Capture the cell that displays the provided text and extract its [X, Y] central coordinate. 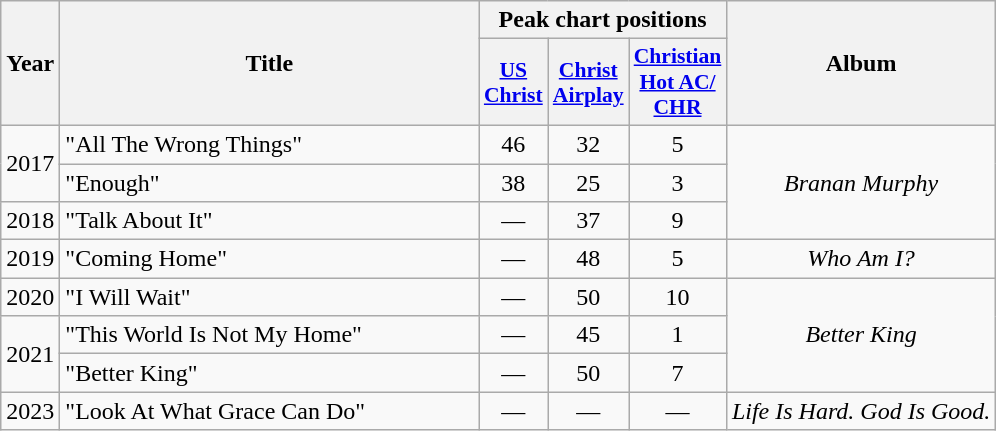
1 [678, 335]
Peak chart positions [602, 20]
2023 [30, 411]
2019 [30, 259]
Better King [861, 335]
37 [588, 221]
38 [514, 183]
"Talk About It" [270, 221]
Album [861, 64]
Who Am I? [861, 259]
2017 [30, 163]
48 [588, 259]
"Enough" [270, 183]
Year [30, 64]
ChristAirplay [588, 82]
Title [270, 64]
"All The Wrong Things" [270, 144]
2020 [30, 297]
USChrist [514, 82]
"Better King" [270, 373]
7 [678, 373]
Branan Murphy [861, 182]
3 [678, 183]
25 [588, 183]
"Coming Home" [270, 259]
2021 [30, 354]
45 [588, 335]
ChristianHot AC/CHR [678, 82]
"Look At What Grace Can Do" [270, 411]
"This World Is Not My Home" [270, 335]
10 [678, 297]
9 [678, 221]
32 [588, 144]
Life Is Hard. God Is Good. [861, 411]
"I Will Wait" [270, 297]
2018 [30, 221]
46 [514, 144]
